Return (X, Y) of the center of cell containing provided text 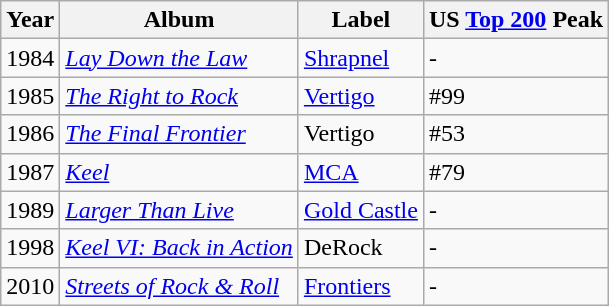
1985 (30, 96)
The Right to Rock (180, 96)
Gold Castle (360, 210)
Year (30, 20)
Streets of Rock & Roll (180, 286)
1989 (30, 210)
DeRock (360, 248)
Label (360, 20)
#79 (516, 172)
1998 (30, 248)
Shrapnel (360, 58)
Larger Than Live (180, 210)
Keel (180, 172)
1987 (30, 172)
1984 (30, 58)
#53 (516, 134)
#99 (516, 96)
Lay Down the Law (180, 58)
2010 (30, 286)
Frontiers (360, 286)
MCA (360, 172)
The Final Frontier (180, 134)
Keel VI: Back in Action (180, 248)
US Top 200 Peak (516, 20)
Album (180, 20)
1986 (30, 134)
